Scan for the cell matching the given text and deliver its [x, y] coordinate at center. 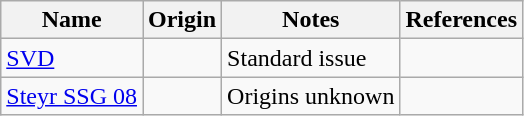
Notes [311, 20]
References [462, 20]
Name [72, 20]
Steyr SSG 08 [72, 96]
Origins unknown [311, 96]
Standard issue [311, 58]
Origin [182, 20]
SVD [72, 58]
